Provide the [x, y] coordinate of the cell's center where the given text is located.  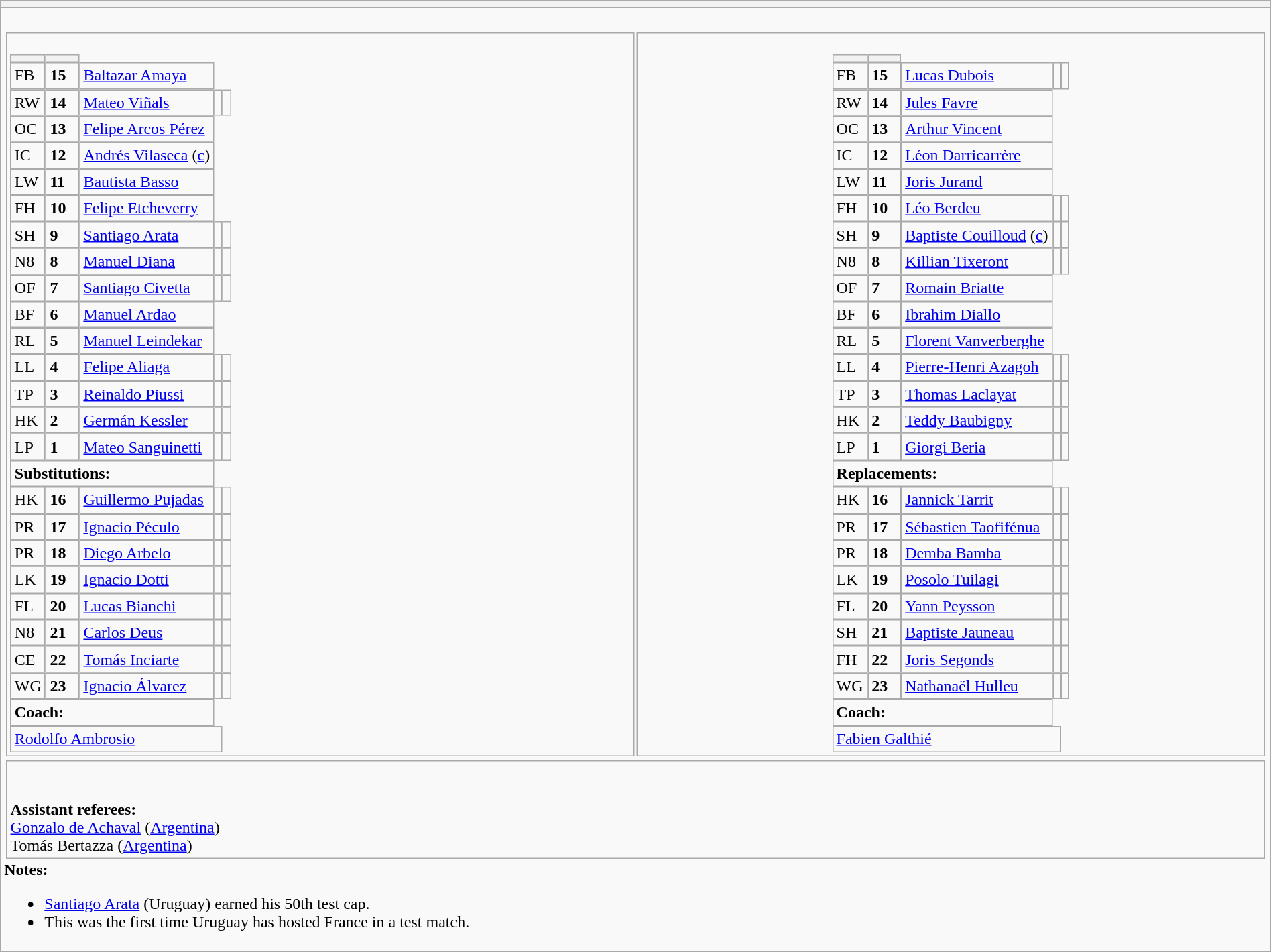
Posolo Tuilagi [977, 580]
Ignacio Dotti [146, 580]
Manuel Diana [146, 261]
Mateo Viñals [146, 103]
Léo Berdeu [977, 209]
Teddy Baubigny [977, 421]
Killian Tixeront [977, 261]
Mateo Sanguinetti [146, 447]
Arthur Vincent [977, 129]
Léon Darricarrère [977, 156]
Andrés Vilaseca (c) [146, 156]
Lucas Dubois [977, 76]
Fabien Galthié [947, 739]
Pierre-Henri Azagoh [977, 367]
Sébastien Taofifénua [977, 527]
Lucas Bianchi [146, 606]
Reinaldo Piussi [146, 394]
Manuel Ardao [146, 314]
Demba Bamba [977, 553]
Felipe Etcheverry [146, 209]
Substitutions: [113, 474]
Santiago Civetta [146, 288]
Tomás Inciarte [146, 660]
Germán Kessler [146, 421]
Guillermo Pujadas [146, 500]
Joris Jurand [977, 182]
Baltazar Amaya [146, 76]
Yann Peysson [977, 606]
Diego Arbelo [146, 553]
Jannick Tarrit [977, 500]
Ignacio Péculo [146, 527]
Giorgi Beria [977, 447]
Felipe Aliaga [146, 367]
Manuel Leindekar [146, 341]
Romain Briatte [977, 288]
Jules Favre [977, 103]
Ibrahim Diallo [977, 314]
Florent Vanverberghe [977, 341]
Felipe Arcos Pérez [146, 129]
Carlos Deus [146, 633]
CE [28, 660]
Bautista Basso [146, 182]
Baptiste Couilloud (c) [977, 235]
Santiago Arata [146, 235]
Replacements: [942, 474]
Thomas Laclayat [977, 394]
Assistant referees: Gonzalo de Achaval (Argentina) Tomás Bertazza (Argentina) [635, 810]
Baptiste Jauneau [977, 633]
Ignacio Álvarez [146, 686]
Nathanaël Hulleu [977, 686]
Joris Segonds [977, 660]
Rodolfo Ambrosio [117, 739]
